Determine the [x, y] coordinate at the center of the cell enclosing the given text.  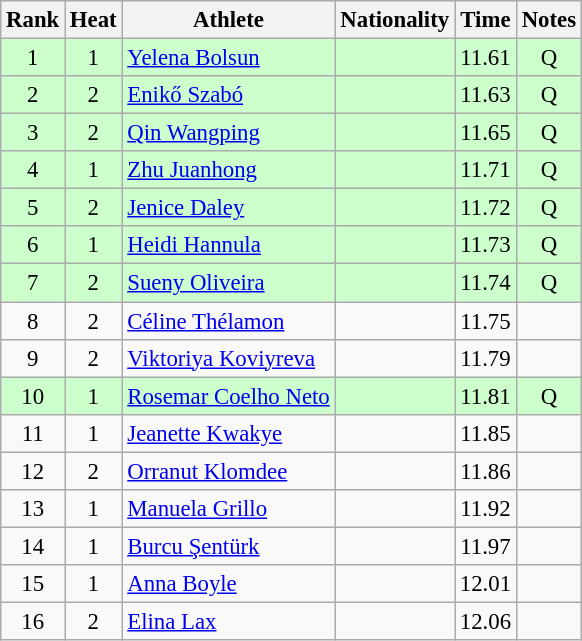
Enikő Szabó [228, 95]
11.92 [485, 509]
11.79 [485, 358]
Heidi Hannula [228, 245]
Céline Thélamon [228, 321]
Burcu Şentürk [228, 546]
Orranut Klomdee [228, 471]
3 [33, 133]
Time [485, 20]
Yelena Bolsun [228, 58]
11.75 [485, 321]
11.63 [485, 95]
Qin Wangping [228, 133]
Rank [33, 20]
11.61 [485, 58]
Jeanette Kwakye [228, 433]
Nationality [394, 20]
14 [33, 546]
9 [33, 358]
11.65 [485, 133]
10 [33, 396]
11.72 [485, 208]
Heat [94, 20]
Anna Boyle [228, 584]
Jenice Daley [228, 208]
Notes [548, 20]
Rosemar Coelho Neto [228, 396]
12.01 [485, 584]
Athlete [228, 20]
15 [33, 584]
Manuela Grillo [228, 509]
11 [33, 433]
13 [33, 509]
11.97 [485, 546]
12.06 [485, 621]
16 [33, 621]
11.81 [485, 396]
Zhu Juanhong [228, 170]
7 [33, 283]
11.74 [485, 283]
8 [33, 321]
Elina Lax [228, 621]
11.71 [485, 170]
11.85 [485, 433]
11.86 [485, 471]
4 [33, 170]
11.73 [485, 245]
12 [33, 471]
Viktoriya Koviyreva [228, 358]
Sueny Oliveira [228, 283]
6 [33, 245]
5 [33, 208]
